Find where the given text appears and provide that cell's center as (X, Y) coordinate. 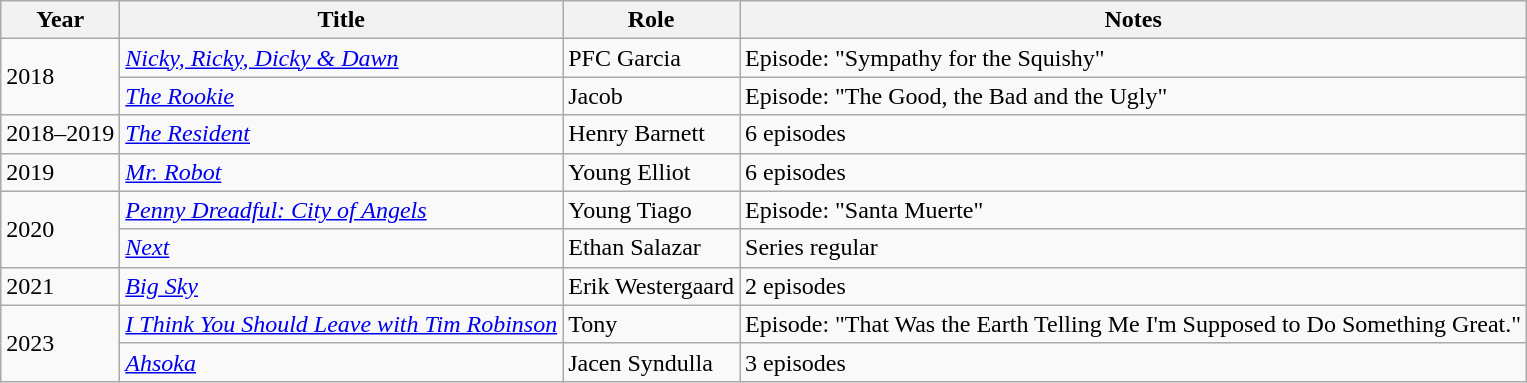
Young Elliot (652, 172)
Series regular (1134, 248)
2023 (60, 343)
3 episodes (1134, 362)
Episode: "The Good, the Bad and the Ugly" (1134, 96)
Mr. Robot (342, 172)
Henry Barnett (652, 134)
Jacob (652, 96)
2019 (60, 172)
Year (60, 20)
Nicky, Ricky, Dicky & Dawn (342, 58)
Episode: "Sympathy for the Squishy" (1134, 58)
The Resident (342, 134)
Ahsoka (342, 362)
Next (342, 248)
PFC Garcia (652, 58)
2021 (60, 286)
Title (342, 20)
Role (652, 20)
The Rookie (342, 96)
Tony (652, 324)
2 episodes (1134, 286)
Notes (1134, 20)
I Think You Should Leave with Tim Robinson (342, 324)
Erik Westergaard (652, 286)
2018 (60, 77)
Young Tiago (652, 210)
Episode: "That Was the Earth Telling Me I'm Supposed to Do Something Great." (1134, 324)
Ethan Salazar (652, 248)
Episode: "Santa Muerte" (1134, 210)
2018–2019 (60, 134)
Penny Dreadful: City of Angels (342, 210)
Jacen Syndulla (652, 362)
2020 (60, 229)
Big Sky (342, 286)
